Pinpoint the cell where the given text exists, returning its (x, y) midpoint coordinate. 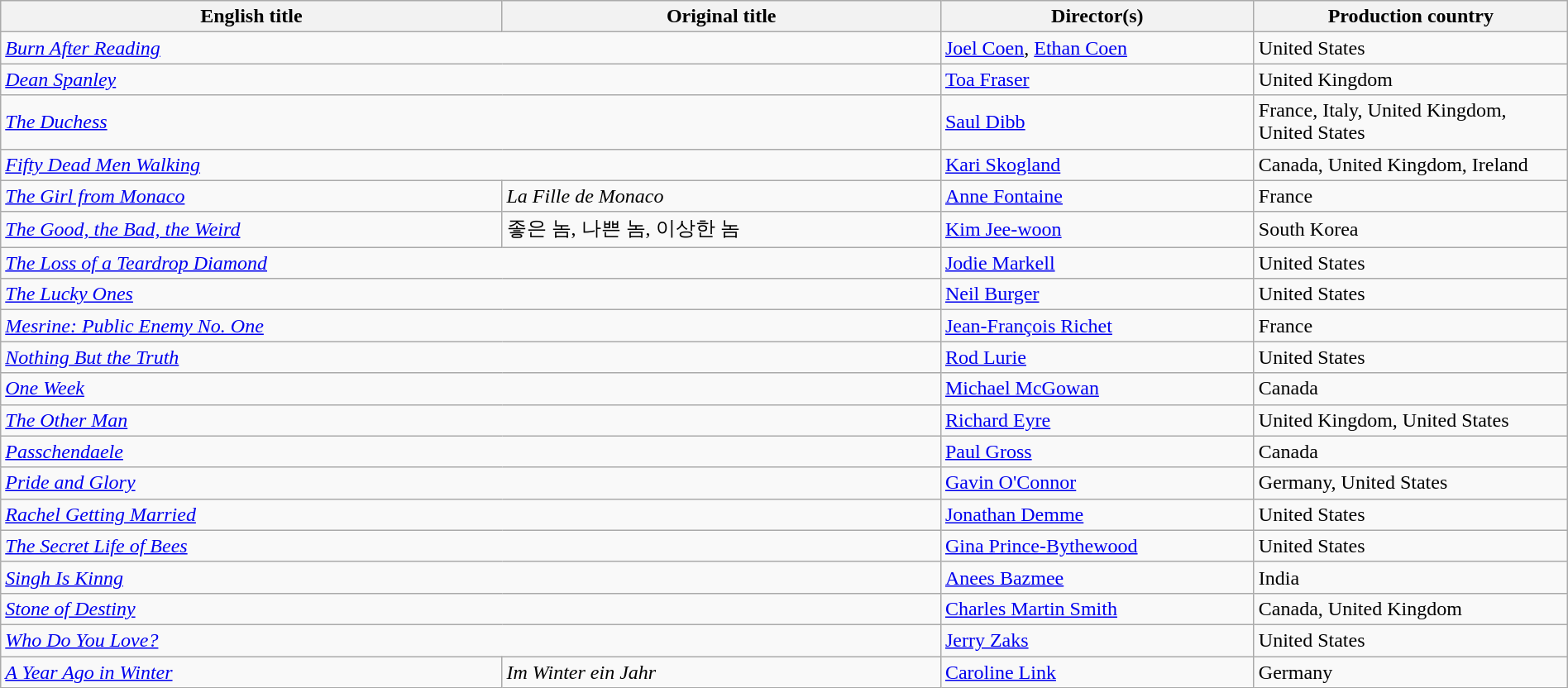
Gina Prince-Bythewood (1097, 546)
Rachel Getting Married (471, 514)
Germany (1411, 672)
Kim Jee-woon (1097, 230)
The Girl from Monaco (251, 196)
One Week (471, 389)
Jonathan Demme (1097, 514)
Fifty Dead Men Walking (471, 165)
Pride and Glory (471, 483)
Anne Fontaine (1097, 196)
Jean-François Richet (1097, 326)
The Good, the Bad, the Weird (251, 230)
France, Italy, United Kingdom, United States (1411, 122)
Charles Martin Smith (1097, 609)
Jodie Markell (1097, 263)
Canada, United Kingdom (1411, 609)
좋은 놈, 나쁜 놈, 이상한 놈 (721, 230)
India (1411, 577)
Passchendaele (471, 451)
Dean Spanley (471, 79)
United Kingdom (1411, 79)
Anees Bazmee (1097, 577)
Richard Eyre (1097, 420)
Germany, United States (1411, 483)
United Kingdom, United States (1411, 420)
Burn After Reading (471, 48)
Nothing But the Truth (471, 357)
Stone of Destiny (471, 609)
Caroline Link (1097, 672)
The Loss of a Teardrop Diamond (471, 263)
Canada, United Kingdom, Ireland (1411, 165)
South Korea (1411, 230)
The Other Man (471, 420)
Who Do You Love? (471, 640)
Kari Skogland (1097, 165)
Joel Coen, Ethan Coen (1097, 48)
Toa Fraser (1097, 79)
Neil Burger (1097, 294)
Mesrine: Public Enemy No. One (471, 326)
La Fille de Monaco (721, 196)
Rod Lurie (1097, 357)
The Duchess (471, 122)
Production country (1411, 17)
A Year Ago in Winter (251, 672)
Director(s) (1097, 17)
Paul Gross (1097, 451)
The Lucky Ones (471, 294)
English title (251, 17)
Singh Is Kinng (471, 577)
Jerry Zaks (1097, 640)
Michael McGowan (1097, 389)
Gavin O'Connor (1097, 483)
Saul Dibb (1097, 122)
Original title (721, 17)
Im Winter ein Jahr (721, 672)
The Secret Life of Bees (471, 546)
